Find where the given text appears and provide that cell's center as (X, Y) coordinate. 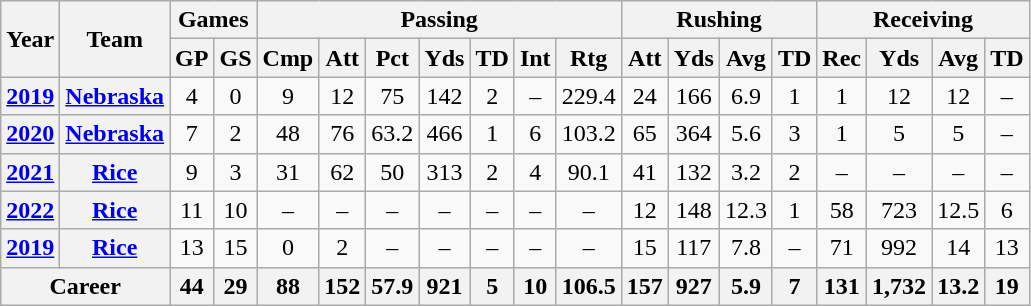
Int (535, 58)
GS (236, 58)
13.2 (958, 286)
Games (214, 20)
2022 (30, 210)
48 (288, 134)
29 (236, 286)
Rushing (719, 20)
19 (1007, 286)
44 (192, 286)
63.2 (392, 134)
76 (342, 134)
88 (288, 286)
50 (392, 172)
90.1 (588, 172)
2021 (30, 172)
466 (444, 134)
Receiving (923, 20)
152 (342, 286)
117 (694, 248)
148 (694, 210)
166 (694, 96)
Passing (439, 20)
62 (342, 172)
GP (192, 58)
313 (444, 172)
5.9 (746, 286)
1,732 (900, 286)
3.2 (746, 172)
Career (86, 286)
31 (288, 172)
6.9 (746, 96)
71 (842, 248)
24 (644, 96)
723 (900, 210)
132 (694, 172)
921 (444, 286)
Cmp (288, 58)
142 (444, 96)
Team (115, 39)
58 (842, 210)
157 (644, 286)
57.9 (392, 286)
12.3 (746, 210)
Rec (842, 58)
364 (694, 134)
103.2 (588, 134)
992 (900, 248)
14 (958, 248)
106.5 (588, 286)
2020 (30, 134)
927 (694, 286)
41 (644, 172)
Year (30, 39)
131 (842, 286)
12.5 (958, 210)
65 (644, 134)
5.6 (746, 134)
75 (392, 96)
Pct (392, 58)
7.8 (746, 248)
229.4 (588, 96)
Rtg (588, 58)
11 (192, 210)
